Determine the (X, Y) coordinate at the center of the cell enclosing the given text.  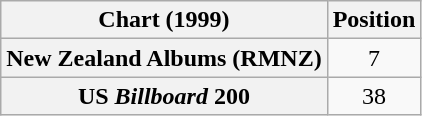
Position (374, 20)
Chart (1999) (164, 20)
US Billboard 200 (164, 96)
7 (374, 58)
38 (374, 96)
New Zealand Albums (RMNZ) (164, 58)
